Pinpoint the cell where the given text exists, returning its [X, Y] midpoint coordinate. 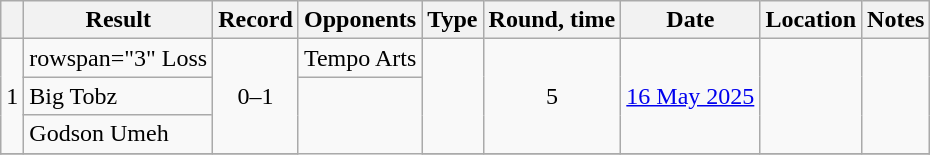
Round, time [552, 20]
Location [811, 20]
Notes [896, 20]
Opponents [360, 20]
Date [690, 20]
Result [118, 20]
Record [256, 20]
16 May 2025 [690, 96]
Big Tobz [118, 96]
Type [452, 20]
0–1 [256, 96]
5 [552, 96]
1 [12, 96]
Godson Umeh [118, 134]
rowspan="3" Loss [118, 58]
Tempo Arts [360, 58]
